Search for the cell housing the specified text and yield its (X, Y) center coordinate. 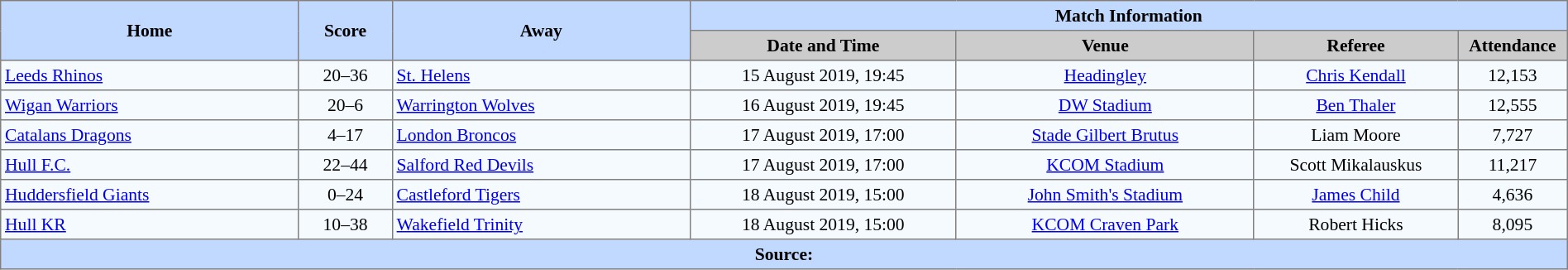
James Child (1355, 195)
Home (150, 31)
12,153 (1513, 75)
Catalans Dragons (150, 135)
Hull KR (150, 224)
Source: (784, 254)
Salford Red Devils (541, 165)
Leeds Rhinos (150, 75)
London Broncos (541, 135)
20–6 (346, 105)
Robert Hicks (1355, 224)
22–44 (346, 165)
Chris Kendall (1355, 75)
Ben Thaler (1355, 105)
20–36 (346, 75)
Warrington Wolves (541, 105)
8,095 (1513, 224)
Liam Moore (1355, 135)
Stade Gilbert Brutus (1105, 135)
4–17 (346, 135)
10–38 (346, 224)
Castleford Tigers (541, 195)
12,555 (1513, 105)
KCOM Stadium (1105, 165)
Referee (1355, 46)
Wakefield Trinity (541, 224)
Scott Mikalauskus (1355, 165)
11,217 (1513, 165)
KCOM Craven Park (1105, 224)
Wigan Warriors (150, 105)
DW Stadium (1105, 105)
Away (541, 31)
John Smith's Stadium (1105, 195)
4,636 (1513, 195)
Attendance (1513, 46)
Score (346, 31)
7,727 (1513, 135)
Hull F.C. (150, 165)
15 August 2019, 19:45 (823, 75)
0–24 (346, 195)
Huddersfield Giants (150, 195)
Match Information (1128, 16)
16 August 2019, 19:45 (823, 105)
St. Helens (541, 75)
Headingley (1105, 75)
Date and Time (823, 46)
Venue (1105, 46)
